Pinpoint the cell where the given text exists, returning its (X, Y) midpoint coordinate. 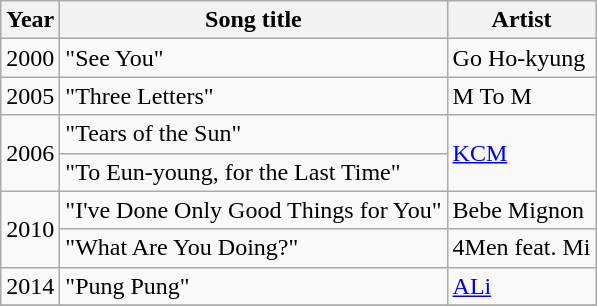
M To M (522, 96)
Bebe Mignon (522, 210)
"I've Done Only Good Things for You" (254, 210)
Artist (522, 20)
2010 (30, 229)
2000 (30, 58)
Go Ho-kyung (522, 58)
"Three Letters" (254, 96)
Song title (254, 20)
2014 (30, 286)
"Tears of the Sun" (254, 134)
ALi (522, 286)
"See You" (254, 58)
"Pung Pung" (254, 286)
2006 (30, 153)
"To Eun-young, for the Last Time" (254, 172)
KCM (522, 153)
Year (30, 20)
4Men feat. Mi (522, 248)
"What Are You Doing?" (254, 248)
2005 (30, 96)
